Identify which cell holds the provided text, then report its (X, Y) central coordinate. 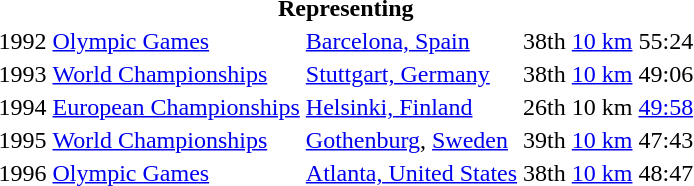
Gothenburg, Sweden (411, 140)
European Championships (176, 107)
Stuttgart, Germany (411, 74)
39th (545, 140)
Barcelona, Spain (411, 41)
Olympic Games (176, 41)
26th (545, 107)
Helsinki, Finland (411, 107)
